Extract the (X, Y) coordinate from the center of the cell holding the provided text.  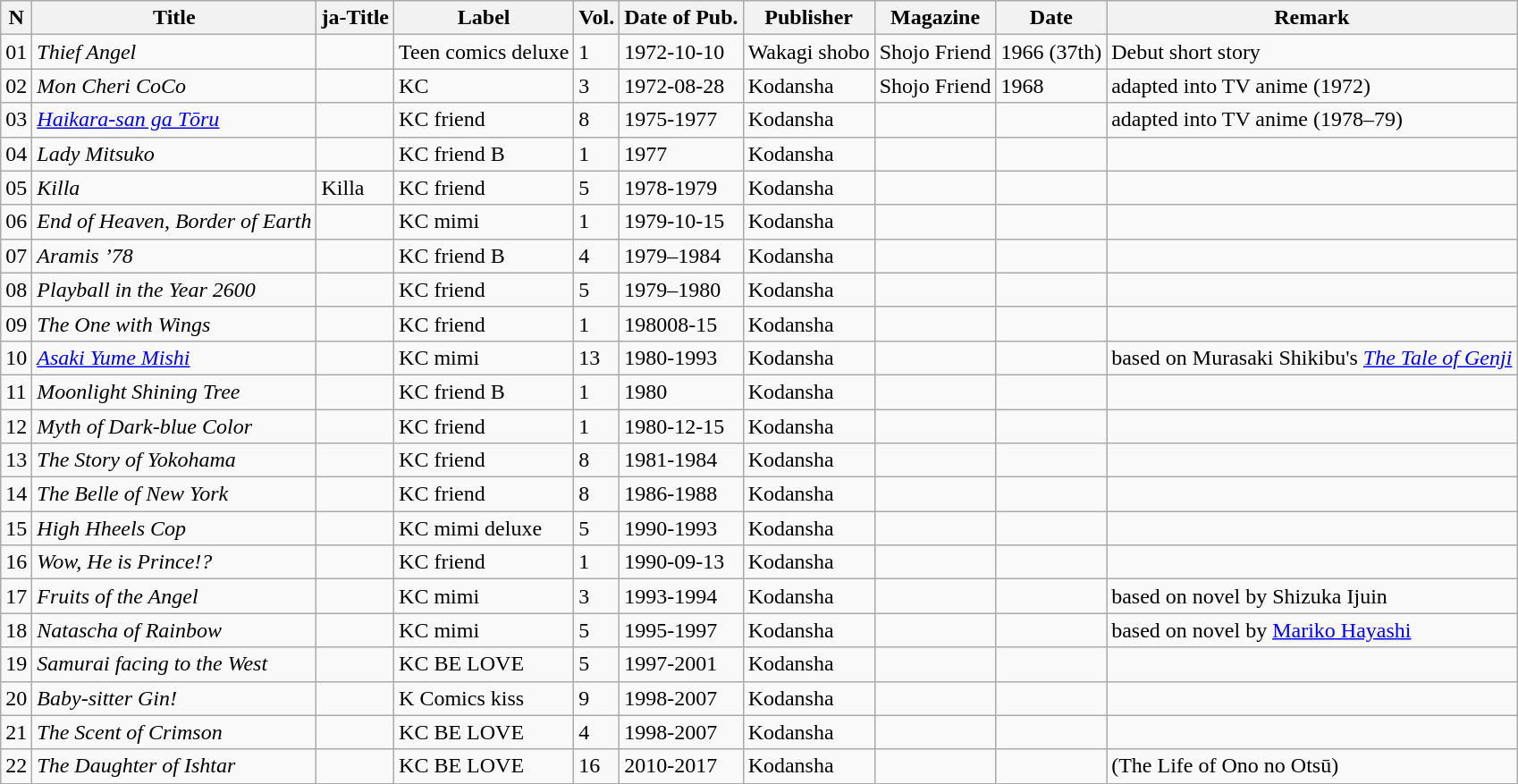
based on Murasaki Shikibu's The Tale of Genji (1312, 358)
12 (16, 426)
Publisher (808, 18)
Playball in the Year 2600 (174, 290)
06 (16, 222)
Title (174, 18)
Teen comics deluxe (485, 52)
10 (16, 358)
adapted into TV anime (1978–79) (1312, 120)
03 (16, 120)
KC mimi deluxe (485, 528)
20 (16, 698)
19 (16, 664)
1972-08-28 (681, 86)
Fruits of the Angel (174, 596)
1981-1984 (681, 460)
based on novel by Shizuka Ijuin (1312, 596)
(The Life of Ono no Otsū) (1312, 766)
04 (16, 154)
1979–1984 (681, 256)
based on novel by Mariko Hayashi (1312, 630)
11 (16, 392)
The Belle of New York (174, 494)
1990-1993 (681, 528)
Asaki Yume Mishi (174, 358)
2010-2017 (681, 766)
ja-Title (356, 18)
1972-10-10 (681, 52)
1979–1980 (681, 290)
1977 (681, 154)
1997-2001 (681, 664)
1978-1979 (681, 188)
Baby-sitter Gin! (174, 698)
N (16, 18)
Wow, He is Prince!? (174, 562)
01 (16, 52)
Date of Pub. (681, 18)
High Hheels Cop (174, 528)
Moonlight Shining Tree (174, 392)
Lady Mitsuko (174, 154)
Myth of Dark-blue Color (174, 426)
18 (16, 630)
Aramis ’78 (174, 256)
KC (485, 86)
K Comics kiss (485, 698)
1980-1993 (681, 358)
Debut short story (1312, 52)
08 (16, 290)
1995-1997 (681, 630)
adapted into TV anime (1972) (1312, 86)
Vol. (597, 18)
07 (16, 256)
02 (16, 86)
05 (16, 188)
The One with Wings (174, 324)
Haikara-san ga Tōru (174, 120)
14 (16, 494)
Natascha of Rainbow (174, 630)
The Story of Yokohama (174, 460)
1993-1994 (681, 596)
1986-1988 (681, 494)
9 (597, 698)
Thief Angel (174, 52)
1990-09-13 (681, 562)
1966 (37th) (1051, 52)
1979-10-15 (681, 222)
22 (16, 766)
End of Heaven, Border of Earth (174, 222)
Date (1051, 18)
Remark (1312, 18)
The Daughter of Ishtar (174, 766)
Magazine (935, 18)
Wakagi shobo (808, 52)
1975-1977 (681, 120)
The Scent of Crimson (174, 732)
1968 (1051, 86)
1980-12-15 (681, 426)
Samurai facing to the West (174, 664)
Label (485, 18)
17 (16, 596)
1980 (681, 392)
Mon Cheri CoCo (174, 86)
09 (16, 324)
198008-15 (681, 324)
15 (16, 528)
21 (16, 732)
